Output the [x, y] coordinate of the center of the cell containing the given text.  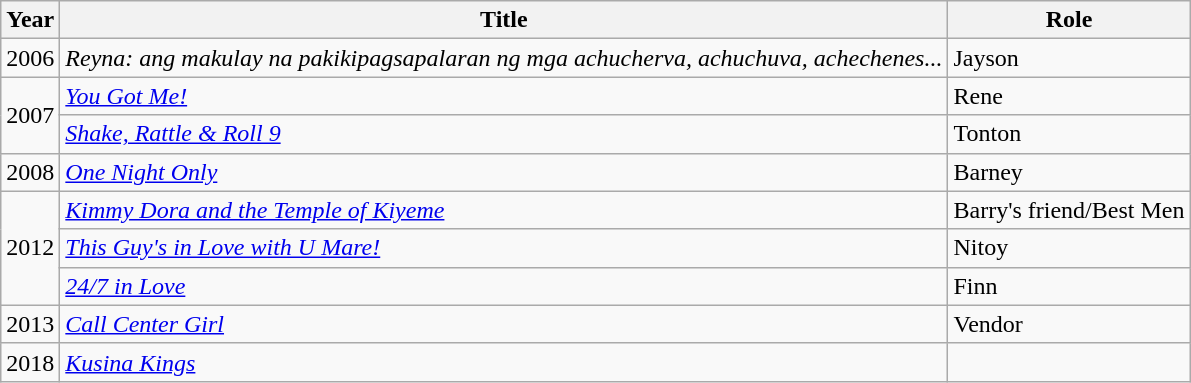
2013 [30, 324]
Role [1069, 20]
Finn [1069, 286]
Kusina Kings [504, 362]
Vendor [1069, 324]
Barry's friend/Best Men [1069, 210]
One Night Only [504, 172]
2008 [30, 172]
Rene [1069, 96]
Call Center Girl [504, 324]
2012 [30, 248]
2018 [30, 362]
Nitoy [1069, 248]
Year [30, 20]
Kimmy Dora and the Temple of Kiyeme [504, 210]
This Guy's in Love with U Mare! [504, 248]
You Got Me! [504, 96]
Shake, Rattle & Roll 9 [504, 134]
Jayson [1069, 58]
24/7 in Love [504, 286]
2007 [30, 115]
Reyna: ang makulay na pakikipagsapalaran ng mga achucherva, achuchuva, achechenes... [504, 58]
Barney [1069, 172]
Tonton [1069, 134]
Title [504, 20]
2006 [30, 58]
